Provide the (X, Y) coordinate of the cell's center where the given text is located.  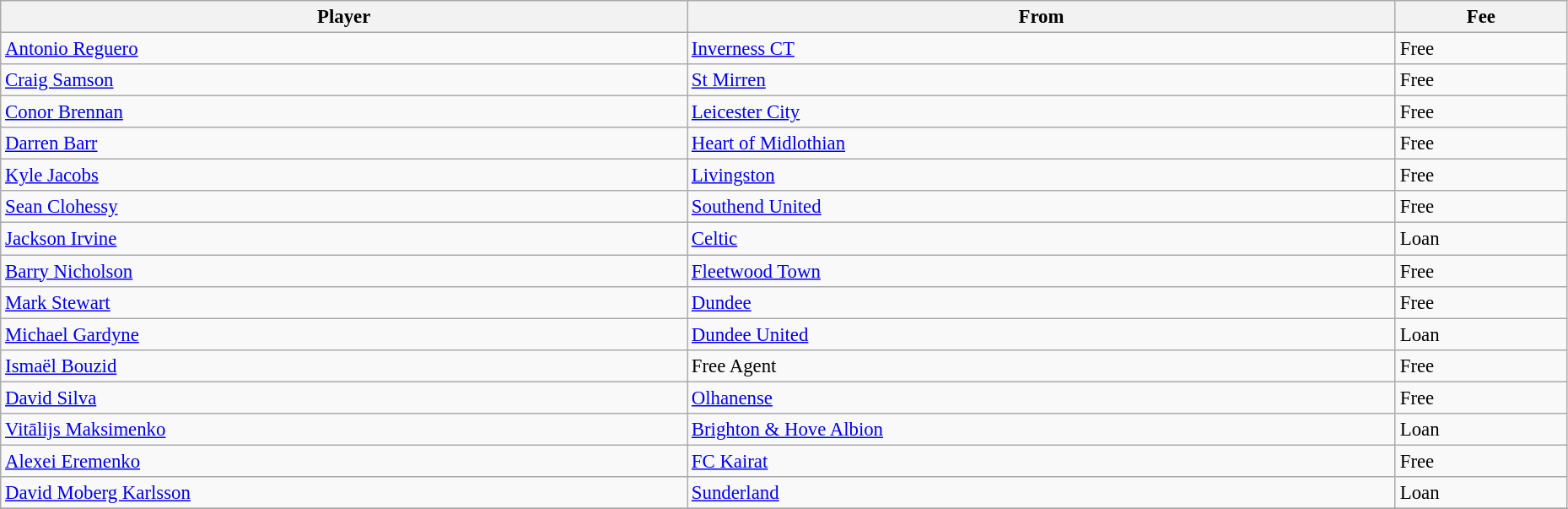
Leicester City (1042, 112)
Ismaël Bouzid (344, 366)
David Moberg Karlsson (344, 493)
Michael Gardyne (344, 334)
Fee (1481, 17)
Brighton & Hove Albion (1042, 430)
Player (344, 17)
Southend United (1042, 207)
Dundee (1042, 302)
Alexei Eremenko (344, 461)
Dundee United (1042, 334)
David Silva (344, 398)
Sunderland (1042, 493)
Darren Barr (344, 143)
Livingston (1042, 176)
Kyle Jacobs (344, 176)
Barry Nicholson (344, 271)
St Mirren (1042, 80)
Mark Stewart (344, 302)
From (1042, 17)
Conor Brennan (344, 112)
Antonio Reguero (344, 49)
Heart of Midlothian (1042, 143)
Sean Clohessy (344, 207)
Inverness CT (1042, 49)
Jackson Irvine (344, 239)
Craig Samson (344, 80)
Vitālijs Maksimenko (344, 430)
Celtic (1042, 239)
Fleetwood Town (1042, 271)
Olhanense (1042, 398)
Free Agent (1042, 366)
FC Kairat (1042, 461)
